Scan for the cell matching the given text and deliver its (X, Y) coordinate at center. 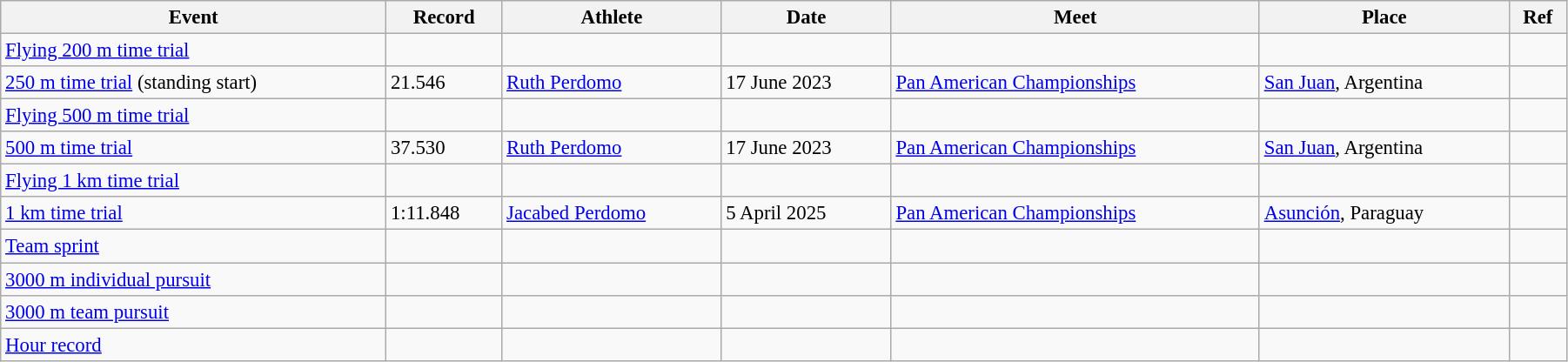
250 m time trial (standing start) (193, 83)
1 km time trial (193, 213)
Jacabed Perdomo (612, 213)
Athlete (612, 17)
Record (444, 17)
Asunción, Paraguay (1384, 213)
Meet (1075, 17)
3000 m individual pursuit (193, 279)
Flying 200 m time trial (193, 50)
Event (193, 17)
Place (1384, 17)
3000 m team pursuit (193, 312)
5 April 2025 (806, 213)
Date (806, 17)
37.530 (444, 148)
500 m time trial (193, 148)
Flying 1 km time trial (193, 181)
21.546 (444, 83)
Flying 500 m time trial (193, 116)
Ref (1538, 17)
Team sprint (193, 246)
1:11.848 (444, 213)
Hour record (193, 345)
